For the text-containing cell, return its midpoint in (x, y) coordinate format. 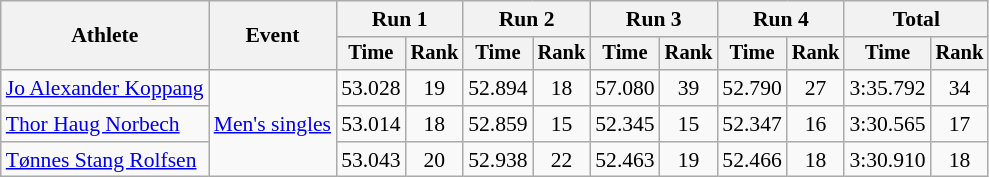
Event (272, 36)
27 (816, 88)
16 (816, 124)
52.894 (498, 88)
34 (960, 88)
Thor Haug Norbech (105, 124)
19 (435, 88)
53.028 (370, 88)
Run 4 (780, 19)
57.080 (624, 88)
52.347 (752, 124)
53.014 (370, 124)
39 (689, 88)
3:35.792 (887, 88)
Athlete (105, 36)
Run 2 (526, 19)
Total (916, 19)
3:30.565 (887, 124)
52.345 (624, 124)
52.859 (498, 124)
Men's singles (272, 124)
52.790 (752, 88)
17 (960, 124)
Jo Alexander Koppang (105, 88)
Run 3 (654, 19)
Run 1 (400, 19)
